Extract the [x, y] coordinate from the center of the cell holding the provided text.  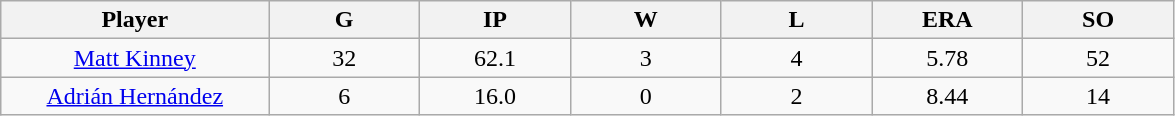
G [344, 20]
SO [1098, 20]
6 [344, 96]
Player [135, 20]
16.0 [496, 96]
32 [344, 58]
8.44 [948, 96]
0 [646, 96]
L [796, 20]
ERA [948, 20]
IP [496, 20]
14 [1098, 96]
Adrián Hernández [135, 96]
3 [646, 58]
Matt Kinney [135, 58]
62.1 [496, 58]
2 [796, 96]
5.78 [948, 58]
W [646, 20]
4 [796, 58]
52 [1098, 58]
